Detect which cell encompasses the target text, then output its [x, y] center coordinate. 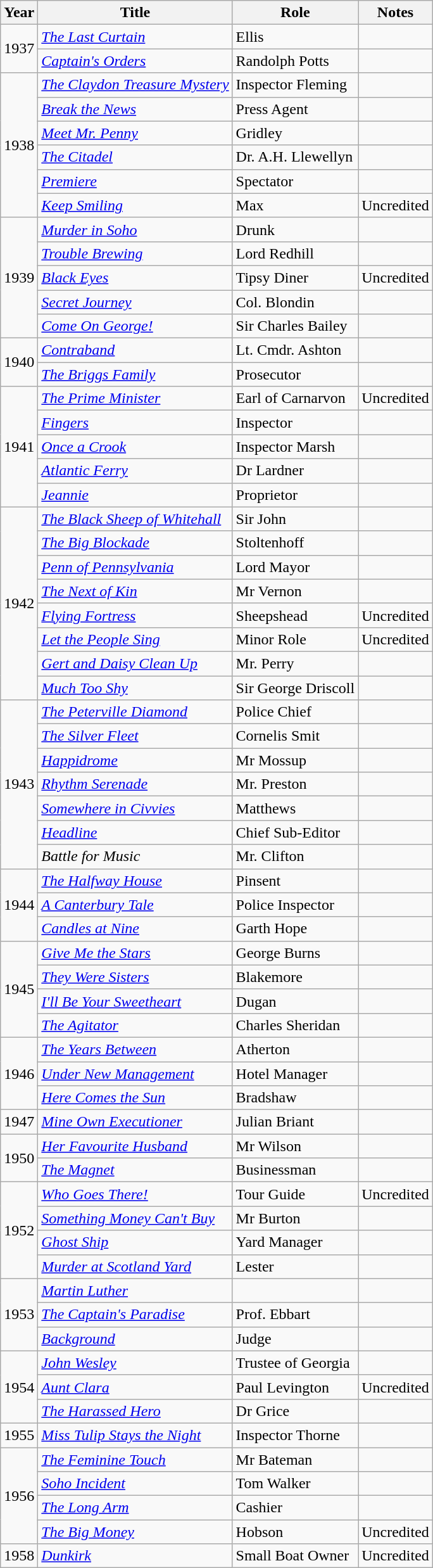
1953 [19, 1315]
Judge [295, 1339]
1938 [19, 145]
1950 [19, 1158]
Notes [396, 13]
Inspector [295, 423]
Mr Burton [295, 1218]
Atlantic Ferry [135, 471]
Dr. A.H. Llewellyn [295, 157]
The Black Sheep of Whitehall [135, 519]
John Wesley [135, 1363]
Black Eyes [135, 277]
Small Boat Owner [295, 1556]
Lord Redhill [295, 253]
Somewhere in Civvies [135, 808]
Meet Mr. Penny [135, 133]
Title [135, 13]
Paul Levington [295, 1387]
Businessman [295, 1170]
Charles Sheridan [295, 1025]
1942 [19, 603]
Miss Tulip Stays the Night [135, 1435]
The Captain's Paradise [135, 1315]
Atherton [295, 1049]
1947 [19, 1122]
Mr Wilson [295, 1146]
Dugan [295, 1001]
Break the News [135, 109]
Lord Mayor [295, 567]
Hobson [295, 1532]
The Big Blockade [135, 543]
The Long Arm [135, 1508]
Captain's Orders [135, 61]
Minor Role [295, 639]
The Briggs Family [135, 374]
1945 [19, 989]
Prosecutor [295, 374]
1946 [19, 1073]
Garth Hope [295, 929]
Chief Sub-Editor [295, 832]
1937 [19, 49]
The Claydon Treasure Mystery [135, 85]
The Feminine Touch [135, 1459]
Mr. Preston [295, 784]
Give Me the Stars [135, 953]
Sir Charles Bailey [295, 326]
1943 [19, 784]
Let the People Sing [135, 639]
The Prime Minister [135, 398]
They Were Sisters [135, 977]
Background [135, 1339]
Martin Luther [135, 1291]
Mr. Perry [295, 663]
Year [19, 13]
Tipsy Diner [295, 277]
1944 [19, 905]
Police Inspector [295, 905]
1940 [19, 362]
Yard Manager [295, 1242]
Ghost Ship [135, 1242]
George Burns [295, 953]
Secret Journey [135, 302]
Jeannie [135, 495]
Mr. Clifton [295, 857]
Murder in Soho [135, 229]
Battle for Music [135, 857]
1954 [19, 1387]
Matthews [295, 808]
Col. Blondin [295, 302]
Stoltenhoff [295, 543]
Mine Own Executioner [135, 1122]
Happidrome [135, 760]
Randolph Potts [295, 61]
Something Money Can't Buy [135, 1218]
Cornelis Smit [295, 736]
1939 [19, 277]
Who Goes There! [135, 1194]
Hotel Manager [295, 1074]
Much Too Shy [135, 687]
Prof. Ebbart [295, 1315]
I'll Be Your Sweetheart [135, 1001]
Inspector Fleming [295, 85]
Keep Smiling [135, 205]
Tour Guide [295, 1194]
Mr Mossup [295, 760]
Pinsent [295, 881]
Lt. Cmdr. Ashton [295, 350]
Penn of Pennsylvania [135, 567]
Premiere [135, 181]
Tom Walker [295, 1484]
1952 [19, 1230]
The Harassed Hero [135, 1411]
Dr Grice [295, 1411]
Soho Incident [135, 1484]
Her Favourite Husband [135, 1146]
Proprietor [295, 495]
Trustee of Georgia [295, 1363]
The Magnet [135, 1170]
Inspector Marsh [295, 447]
Spectator [295, 181]
Earl of Carnarvon [295, 398]
Role [295, 13]
Come On George! [135, 326]
Headline [135, 832]
Ellis [295, 37]
Here Comes the Sun [135, 1098]
The Next of Kin [135, 591]
Gridley [295, 133]
Sir John [295, 519]
The Silver Fleet [135, 736]
Mr Vernon [295, 591]
Rhythm Serenade [135, 784]
The Citadel [135, 157]
Gert and Daisy Clean Up [135, 663]
1958 [19, 1556]
Mr Bateman [295, 1459]
Police Chief [295, 712]
Sheepshead [295, 615]
The Halfway House [135, 881]
The Last Curtain [135, 37]
Contraband [135, 350]
Inspector Thorne [295, 1435]
Murder at Scotland Yard [135, 1266]
Once a Crook [135, 447]
Dr Lardner [295, 471]
The Peterville Diamond [135, 712]
The Big Money [135, 1532]
Aunt Clara [135, 1387]
Sir George Driscoll [295, 687]
A Canterbury Tale [135, 905]
1941 [19, 447]
Bradshaw [295, 1098]
The Agitator [135, 1025]
The Years Between [135, 1049]
Under New Management [135, 1074]
Lester [295, 1266]
Blakemore [295, 977]
Julian Briant [295, 1122]
1956 [19, 1495]
Cashier [295, 1508]
Flying Fortress [135, 615]
Dunkirk [135, 1556]
1955 [19, 1435]
Press Agent [295, 109]
Drunk [295, 229]
Fingers [135, 423]
Trouble Brewing [135, 253]
Candles at Nine [135, 929]
Max [295, 205]
